Locate the cell with the specified text and output its [x, y] center coordinate. 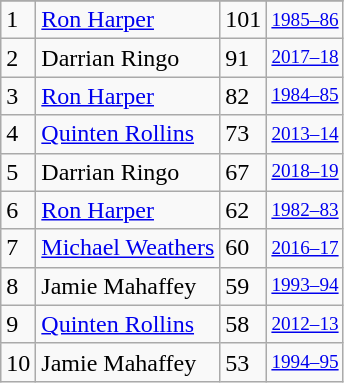
1994–95 [305, 362]
58 [244, 324]
82 [244, 96]
59 [244, 286]
4 [18, 134]
2 [18, 58]
53 [244, 362]
2013–14 [305, 134]
2012–13 [305, 324]
1985–86 [305, 20]
3 [18, 96]
60 [244, 248]
7 [18, 248]
91 [244, 58]
10 [18, 362]
73 [244, 134]
2016–17 [305, 248]
2017–18 [305, 58]
67 [244, 172]
1984–85 [305, 96]
1993–94 [305, 286]
5 [18, 172]
8 [18, 286]
1 [18, 20]
9 [18, 324]
1982–83 [305, 210]
62 [244, 210]
101 [244, 20]
2018–19 [305, 172]
6 [18, 210]
Michael Weathers [128, 248]
